Locate the cell with the specified text and output its (X, Y) center coordinate. 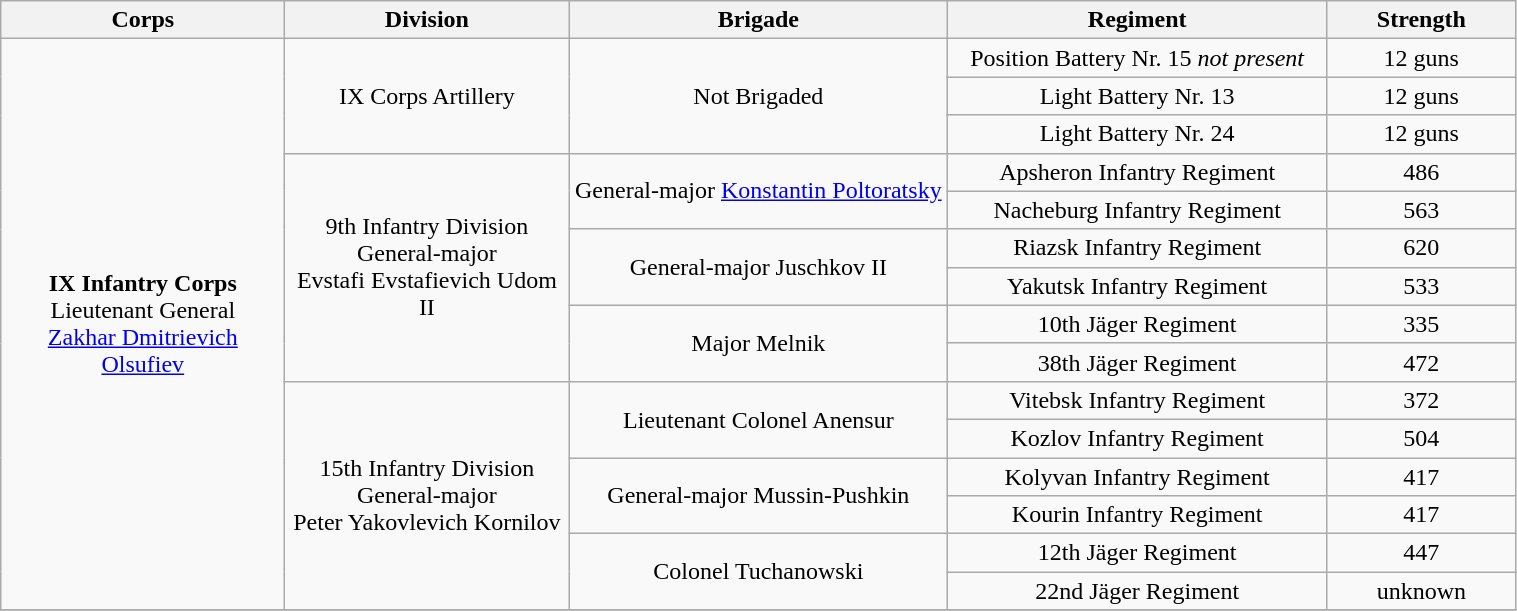
Not Brigaded (758, 96)
12th Jäger Regiment (1138, 553)
563 (1422, 210)
Nacheburg Infantry Regiment (1138, 210)
472 (1422, 362)
General-major Mussin-Pushkin (758, 496)
Regiment (1138, 20)
Vitebsk Infantry Regiment (1138, 400)
IX Corps Artillery (427, 96)
Major Melnik (758, 343)
15th Infantry DivisionGeneral-majorPeter Yakovlevich Kornilov (427, 495)
Lieutenant Colonel Anensur (758, 419)
Yakutsk Infantry Regiment (1138, 286)
Position Battery Nr. 15 not present (1138, 58)
Colonel Tuchanowski (758, 572)
unknown (1422, 591)
372 (1422, 400)
Kozlov Infantry Regiment (1138, 438)
Light Battery Nr. 24 (1138, 134)
Division (427, 20)
504 (1422, 438)
Kourin Infantry Regiment (1138, 515)
Riazsk Infantry Regiment (1138, 248)
335 (1422, 324)
447 (1422, 553)
Brigade (758, 20)
486 (1422, 172)
Apsheron Infantry Regiment (1138, 172)
IX Infantry CorpsLieutenant GeneralZakhar Dmitrievich Olsufiev (143, 324)
38th Jäger Regiment (1138, 362)
Kolyvan Infantry Regiment (1138, 477)
General-major Konstantin Poltoratsky (758, 191)
620 (1422, 248)
Corps (143, 20)
9th Infantry DivisionGeneral-majorEvstafi Evstafievich Udom II (427, 267)
22nd Jäger Regiment (1138, 591)
10th Jäger Regiment (1138, 324)
Light Battery Nr. 13 (1138, 96)
Strength (1422, 20)
General-major Juschkov II (758, 267)
533 (1422, 286)
